Extract the [x, y] coordinate from the center of the cell holding the provided text.  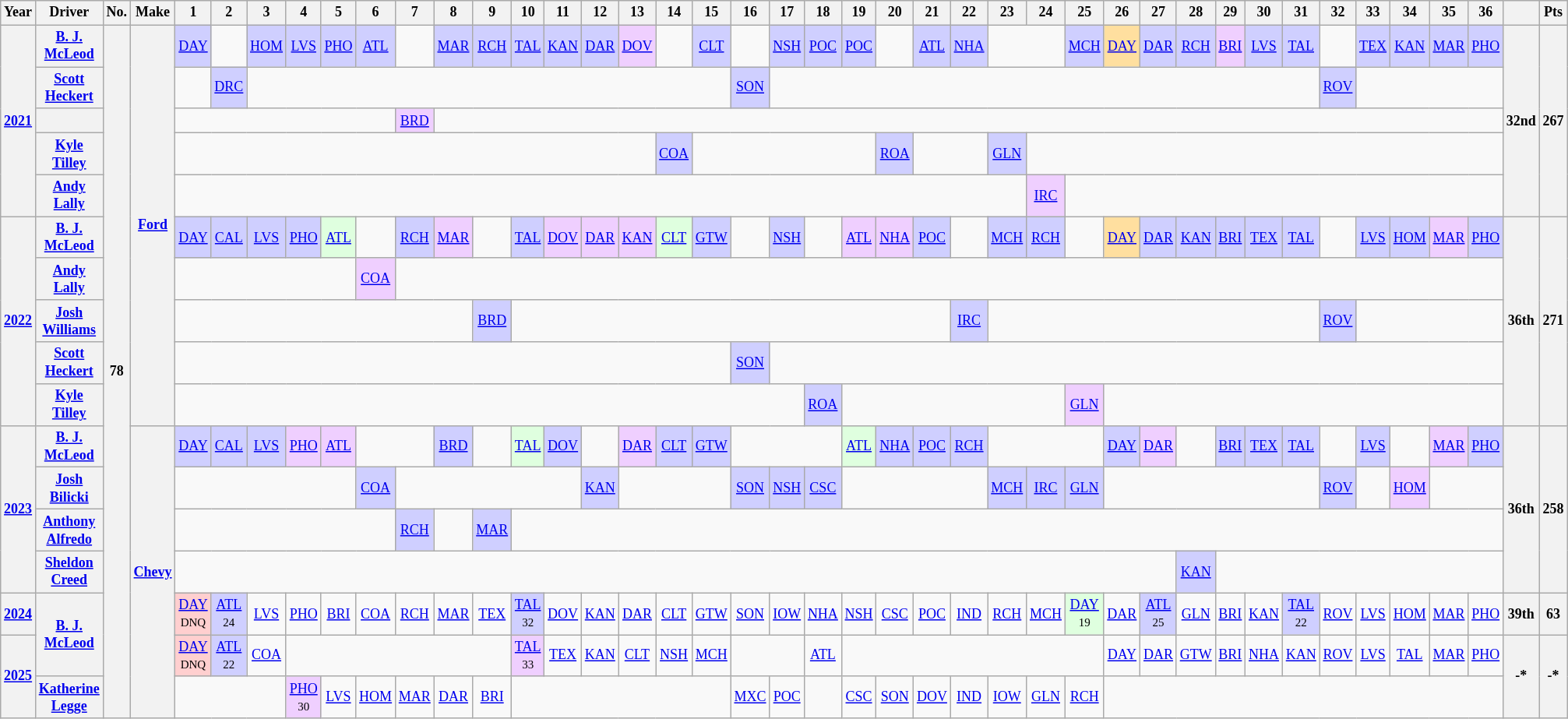
2023 [19, 509]
19 [858, 12]
Driver [69, 12]
16 [750, 12]
TAL32 [528, 614]
22 [969, 12]
21 [932, 12]
2025 [19, 676]
2022 [19, 321]
9 [492, 12]
8 [453, 12]
Make [153, 12]
14 [675, 12]
15 [711, 12]
27 [1159, 12]
31 [1301, 12]
Chevy [153, 572]
36 [1486, 12]
DAY19 [1084, 614]
63 [1553, 614]
Sheldon Creed [69, 572]
12 [600, 12]
Josh Bilicki [69, 488]
Anthony Alfredo [69, 530]
23 [1007, 12]
18 [823, 12]
17 [787, 12]
29 [1231, 12]
5 [338, 12]
24 [1046, 12]
10 [528, 12]
ATL25 [1159, 614]
258 [1553, 509]
Josh Williams [69, 321]
Katherine Legge [69, 697]
1 [193, 12]
33 [1373, 12]
30 [1264, 12]
6 [375, 12]
PHO30 [304, 697]
Pts [1553, 12]
35 [1449, 12]
32 [1338, 12]
20 [895, 12]
No. [117, 12]
32nd [1520, 121]
267 [1553, 121]
ATL24 [229, 614]
2 [229, 12]
271 [1553, 321]
39th [1520, 614]
13 [637, 12]
2021 [19, 121]
26 [1122, 12]
78 [117, 372]
2024 [19, 614]
DRC [229, 88]
MXC [750, 697]
34 [1410, 12]
ATL22 [229, 655]
TAL22 [1301, 614]
28 [1196, 12]
25 [1084, 12]
7 [414, 12]
Ford [153, 225]
3 [266, 12]
4 [304, 12]
Year [19, 12]
TAL33 [528, 655]
11 [563, 12]
